For the text-containing cell, return its midpoint in (x, y) coordinate format. 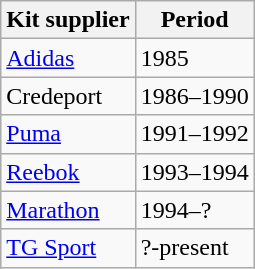
1994–? (194, 210)
1986–1990 (194, 96)
1991–1992 (194, 134)
1985 (194, 58)
Kit supplier (68, 20)
Reebok (68, 172)
Period (194, 20)
TG Sport (68, 248)
1993–1994 (194, 172)
Marathon (68, 210)
Puma (68, 134)
Adidas (68, 58)
?-present (194, 248)
Credeport (68, 96)
